Return (X, Y) of the center of cell containing provided text 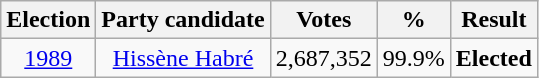
Party candidate (183, 20)
Hissène Habré (183, 58)
Election (48, 20)
Result (494, 20)
99.9% (414, 58)
Votes (324, 20)
1989 (48, 58)
2,687,352 (324, 58)
Elected (494, 58)
% (414, 20)
